Return (X, Y) of the center of cell containing provided text 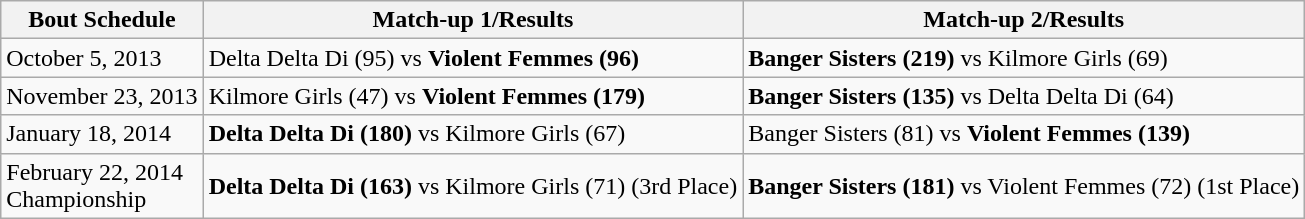
November 23, 2013 (102, 96)
Banger Sisters (135) vs Delta Delta Di (64) (1024, 96)
Match-up 1/Results (473, 20)
Bout Schedule (102, 20)
Delta Delta Di (180) vs Kilmore Girls (67) (473, 134)
February 22, 2014Championship (102, 186)
Banger Sisters (81) vs Violent Femmes (139) (1024, 134)
January 18, 2014 (102, 134)
Delta Delta Di (95) vs Violent Femmes (96) (473, 58)
Banger Sisters (219) vs Kilmore Girls (69) (1024, 58)
Delta Delta Di (163) vs Kilmore Girls (71) (3rd Place) (473, 186)
Match-up 2/Results (1024, 20)
October 5, 2013 (102, 58)
Kilmore Girls (47) vs Violent Femmes (179) (473, 96)
Banger Sisters (181) vs Violent Femmes (72) (1st Place) (1024, 186)
